Capture the cell that displays the provided text and extract its [X, Y] central coordinate. 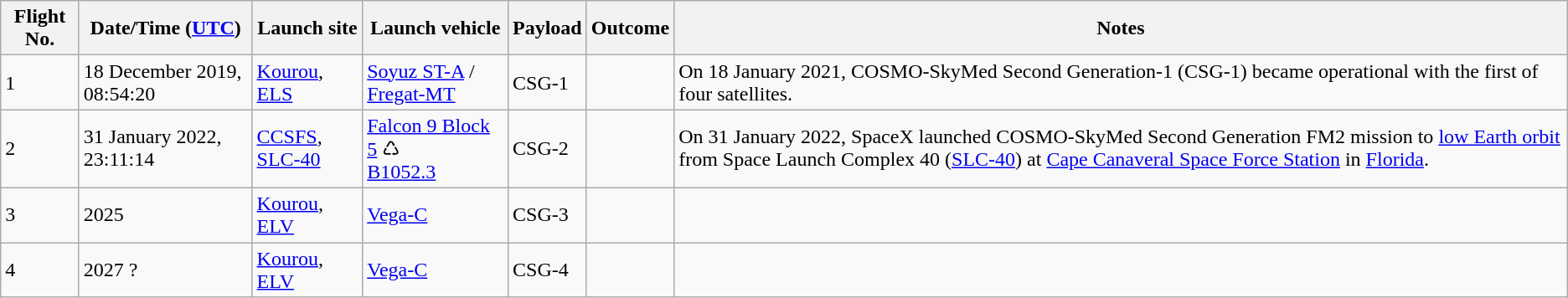
2027 ? [166, 270]
Falcon 9 Block 5 ♺B1052.3 [436, 149]
Outcome [630, 28]
Launch site [307, 28]
CSG-3 [547, 214]
CCSFS, SLC-40 [307, 149]
31 January 2022, 23:11:14 [166, 149]
CSG-4 [547, 270]
CSG-2 [547, 149]
Launch vehicle [436, 28]
Payload [547, 28]
On 18 January 2021, COSMO-SkyMed Second Generation-1 (CSG-1) became operational with the first of four satellites. [1121, 82]
1 [40, 82]
18 December 2019, 08:54:20 [166, 82]
Soyuz ST-A / Fregat-MT [436, 82]
CSG-1 [547, 82]
4 [40, 270]
Date/Time (UTC) [166, 28]
Kourou, ELS [307, 82]
3 [40, 214]
2 [40, 149]
Notes [1121, 28]
Flight No. [40, 28]
2025 [166, 214]
